Search for the cell housing the specified text and yield its [x, y] center coordinate. 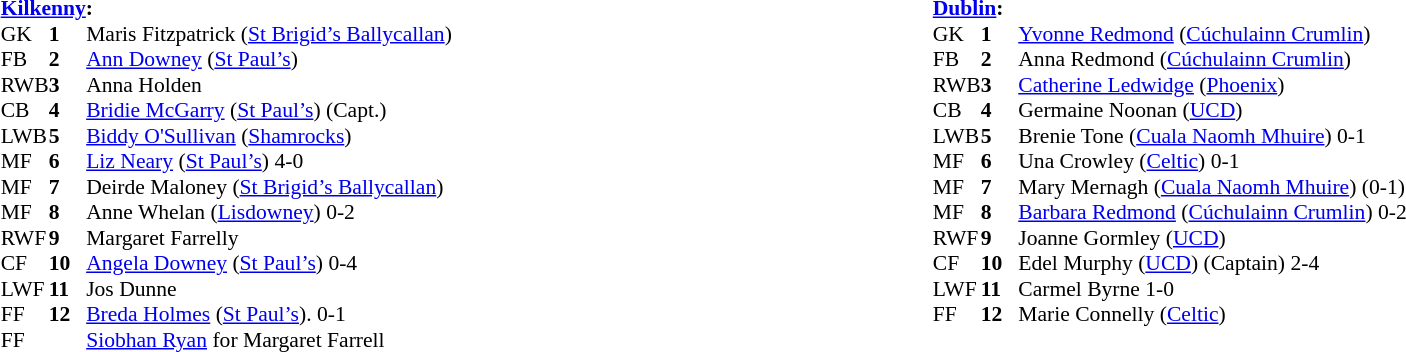
Biddy O'Sullivan (Shamrocks) [269, 136]
Ann Downey (St Paul’s) [269, 59]
Edel Murphy (UCD) (Captain) 2-4 [1212, 263]
Angela Downey (St Paul’s) 0-4 [269, 263]
Barbara Redmond (Cúchulainn Crumlin) 0-2 [1212, 213]
Margaret Farrelly [269, 238]
Bridie McGarry (St Paul’s) (Capt.) [269, 111]
Yvonne Redmond (Cúchulainn Crumlin) [1212, 34]
Jos Dunne [269, 289]
Anna Redmond (Cúchulainn Crumlin) [1212, 59]
Carmel Byrne 1-0 [1212, 289]
Liz Neary (St Paul’s) 4-0 [269, 161]
Deirde Maloney (St Brigid’s Ballycallan) [269, 187]
Anna Holden [269, 85]
Una Crowley (Celtic) 0-1 [1212, 161]
Mary Mernagh (Cuala Naomh Mhuire) (0-1) [1212, 187]
Brenie Tone (Cuala Naomh Mhuire) 0-1 [1212, 136]
Germaine Noonan (UCD) [1212, 111]
Anne Whelan (Lisdowney) 0-2 [269, 213]
Catherine Ledwidge (Phoenix) [1212, 85]
Joanne Gormley (UCD) [1212, 238]
Maris Fitzpatrick (St Brigid’s Ballycallan) [269, 34]
Breda Holmes (St Paul’s). 0-1 [269, 315]
Marie Connelly (Celtic) [1212, 315]
